Locate the cell with the specified text and output its [x, y] center coordinate. 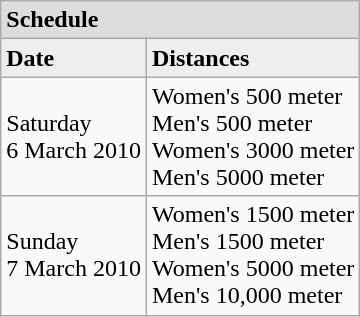
Distances [252, 58]
Date [74, 58]
Sunday7 March 2010 [74, 256]
Women's 500 meterMen's 500 meterWomen's 3000 meterMen's 5000 meter [252, 136]
Women's 1500 meterMen's 1500 meterWomen's 5000 meterMen's 10,000 meter [252, 256]
Saturday6 March 2010 [74, 136]
Schedule [180, 20]
